Locate the cell with the specified text and output its [x, y] center coordinate. 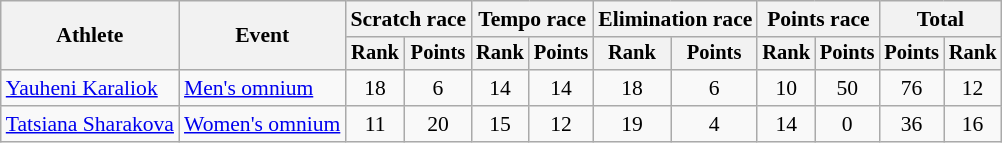
Elimination race [675, 19]
76 [911, 88]
4 [714, 124]
19 [632, 124]
50 [847, 88]
16 [973, 124]
0 [847, 124]
Scratch race [408, 19]
20 [438, 124]
Points race [818, 19]
Total [940, 19]
10 [786, 88]
Women's omnium [262, 124]
Men's omnium [262, 88]
Athlete [90, 36]
15 [500, 124]
Tempo race [532, 19]
Tatsiana Sharakova [90, 124]
36 [911, 124]
11 [374, 124]
Yauheni Karaliok [90, 88]
Event [262, 36]
